From the cell containing the given text, extract its center point as [X, Y] coordinate. 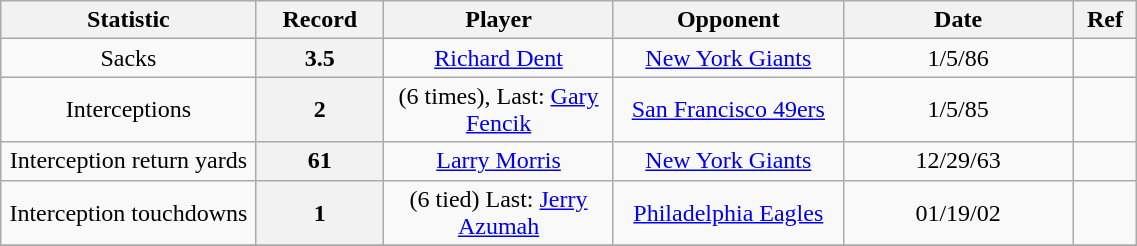
Interception touchdowns [128, 212]
Philadelphia Eagles [728, 212]
Date [958, 20]
1/5/86 [958, 58]
Sacks [128, 58]
Ref [1105, 20]
3.5 [320, 58]
2 [320, 110]
Larry Morris [499, 161]
(6 tied) Last: Jerry Azumah [499, 212]
Statistic [128, 20]
Richard Dent [499, 58]
San Francisco 49ers [728, 110]
Record [320, 20]
01/19/02 [958, 212]
1/5/85 [958, 110]
Interceptions [128, 110]
1 [320, 212]
Opponent [728, 20]
12/29/63 [958, 161]
61 [320, 161]
Interception return yards [128, 161]
Player [499, 20]
(6 times), Last: Gary Fencik [499, 110]
